From the cell containing the given text, extract its center point as (X, Y) coordinate. 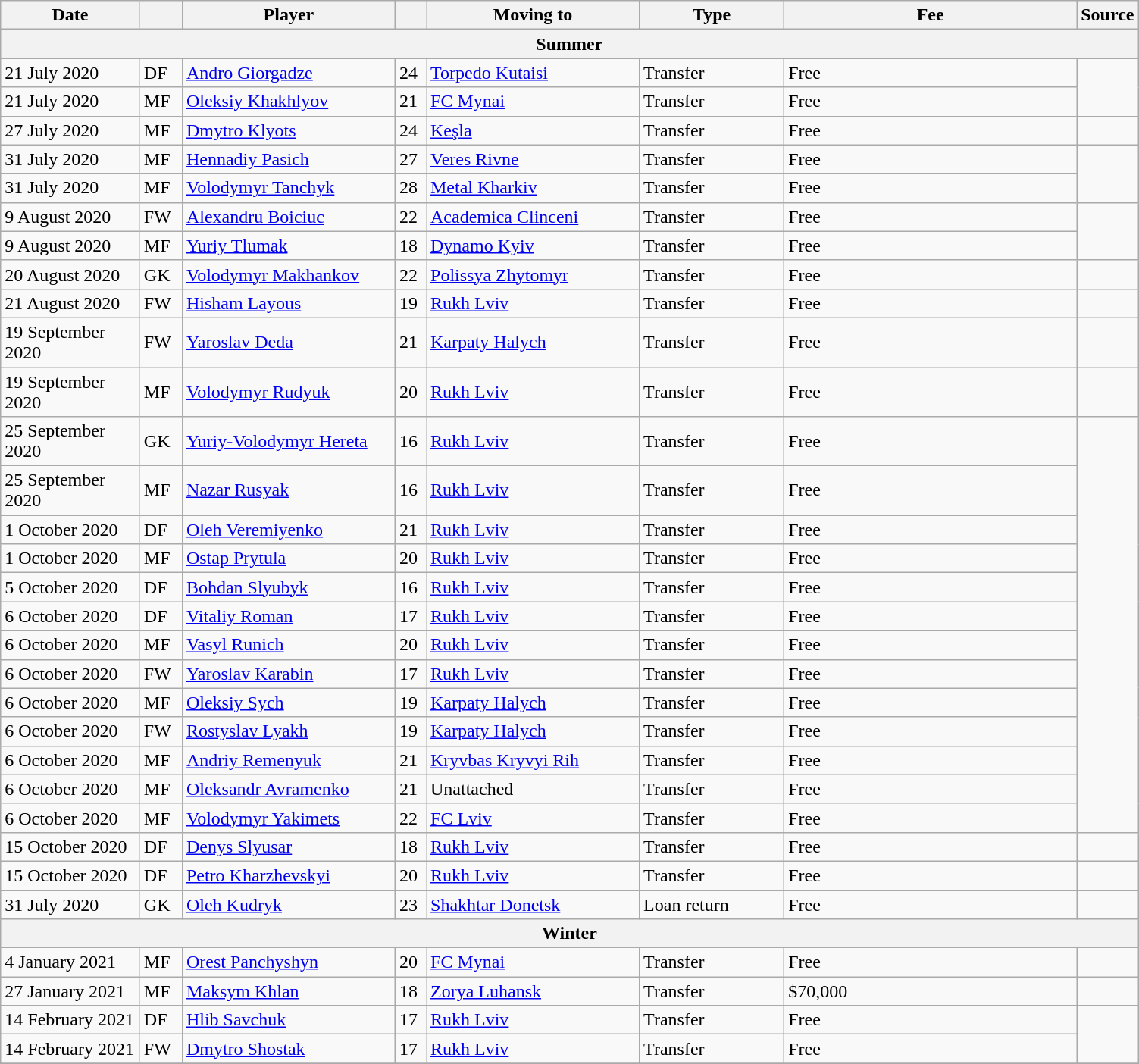
Vitaliy Roman (288, 616)
Andro Giorgadze (288, 73)
Loan return (712, 904)
Dynamo Kyiv (532, 246)
Moving to (532, 15)
Volodymyr Tanchyk (288, 188)
Polissya Zhytomyr (532, 274)
20 August 2020 (70, 274)
Veres Rivne (532, 159)
Volodymyr Yakimets (288, 818)
Yaroslav Deda (288, 343)
Metal Kharkiv (532, 188)
Academica Clinceni (532, 217)
Vasyl Runich (288, 645)
Torpedo Kutaisi (532, 73)
Rostyslav Lyakh (288, 731)
27 July 2020 (70, 130)
Oleh Kudryk (288, 904)
Oleksiy Khakhlyov (288, 102)
Player (288, 15)
Hlib Savchuk (288, 1020)
Volodymyr Makhankov (288, 274)
Ostap Prytula (288, 559)
23 (411, 904)
Dmytro Klyots (288, 130)
4 January 2021 (70, 962)
28 (411, 188)
Maksym Khlan (288, 991)
Alexandru Boiciuc (288, 217)
27 (411, 159)
Denys Slyusar (288, 847)
Type (712, 15)
21 August 2020 (70, 303)
Oleksiy Sych (288, 703)
Nazar Rusyak (288, 491)
Winter (570, 934)
Yuriy Tlumak (288, 246)
Volodymyr Rudyuk (288, 391)
Dmytro Shostak (288, 1049)
Source (1108, 15)
Hennadiy Pasich (288, 159)
Oleh Veremiyenko (288, 530)
Shakhtar Donetsk (532, 904)
27 January 2021 (70, 991)
Unattached (532, 789)
Date (70, 15)
Orest Panchyshyn (288, 962)
5 October 2020 (70, 587)
Bohdan Slyubyk (288, 587)
Andriy Remenyuk (288, 760)
Summer (570, 44)
Fee (931, 15)
Yuriy-Volodymyr Hereta (288, 441)
Yaroslav Karabin (288, 674)
FC Lviv (532, 818)
Oleksandr Avramenko (288, 789)
Hisham Layous (288, 303)
Zorya Luhansk (532, 991)
Kryvbas Kryvyi Rih (532, 760)
Keşla (532, 130)
Petro Kharzhevskyi (288, 875)
$70,000 (931, 991)
